Find where the given text appears and provide that cell's center as [x, y] coordinate. 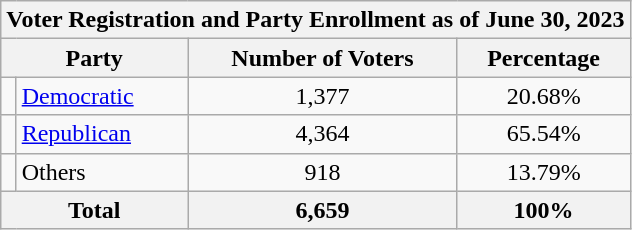
13.79% [544, 172]
100% [544, 210]
Democratic [102, 96]
Others [102, 172]
20.68% [544, 96]
6,659 [323, 210]
Voter Registration and Party Enrollment as of June 30, 2023 [316, 20]
Republican [102, 134]
Total [94, 210]
4,364 [323, 134]
Percentage [544, 58]
918 [323, 172]
Party [94, 58]
1,377 [323, 96]
65.54% [544, 134]
Number of Voters [323, 58]
